Provide the [x, y] coordinate of the cell's center where the given text is located.  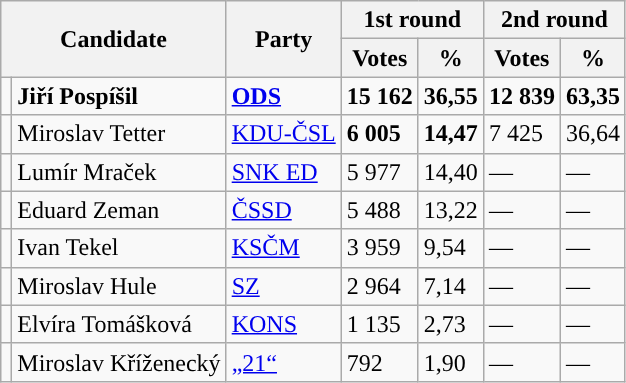
2 964 [380, 286]
7,14 [450, 286]
5 488 [380, 210]
KSČM [284, 248]
792 [380, 362]
Jiří Pospíšil [119, 96]
2nd round [554, 20]
12 839 [522, 96]
14,40 [450, 172]
KONS [284, 324]
3 959 [380, 248]
Elvíra Tomášková [119, 324]
SZ [284, 286]
6 005 [380, 134]
„21“ [284, 362]
1 135 [380, 324]
1,90 [450, 362]
Miroslav Tetter [119, 134]
ODS [284, 96]
Ivan Tekel [119, 248]
Party [284, 39]
Miroslav Kříženecký [119, 362]
63,35 [592, 96]
5 977 [380, 172]
13,22 [450, 210]
Eduard Zeman [119, 210]
9,54 [450, 248]
Candidate [114, 39]
SNK ED [284, 172]
36,64 [592, 134]
1st round [412, 20]
36,55 [450, 96]
ČSSD [284, 210]
2,73 [450, 324]
Miroslav Hule [119, 286]
Lumír Mraček [119, 172]
KDU-ČSL [284, 134]
15 162 [380, 96]
14,47 [450, 134]
7 425 [522, 134]
